From the cell containing the given text, extract its center point as (x, y) coordinate. 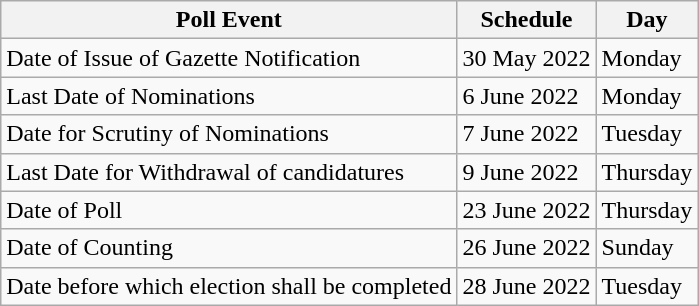
Date of Issue of Gazette Notification (229, 58)
23 June 2022 (526, 210)
Last Date of Nominations (229, 96)
Sunday (647, 248)
Date for Scrutiny of Nominations (229, 134)
30 May 2022 (526, 58)
Date of Poll (229, 210)
6 June 2022 (526, 96)
Day (647, 20)
Last Date for Withdrawal of candidatures (229, 172)
28 June 2022 (526, 286)
7 June 2022 (526, 134)
Schedule (526, 20)
Date of Counting (229, 248)
26 June 2022 (526, 248)
9 June 2022 (526, 172)
Date before which election shall be completed (229, 286)
Poll Event (229, 20)
